Return the [X, Y] coordinate for the center point of the cell that contains the specified text.  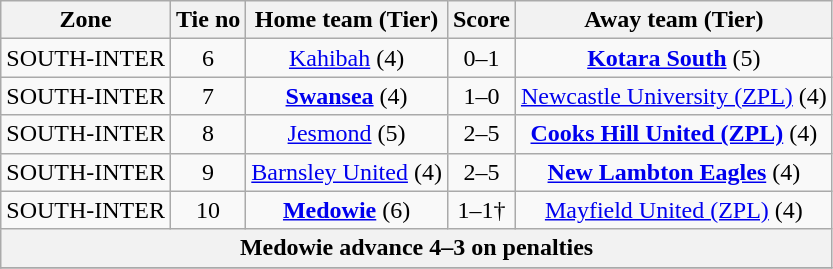
10 [208, 210]
Kotara South (5) [674, 58]
Medowie (6) [347, 210]
Score [481, 20]
1–0 [481, 96]
Cooks Hill United (ZPL) (4) [674, 134]
Mayfield United (ZPL) (4) [674, 210]
Newcastle University (ZPL) (4) [674, 96]
9 [208, 172]
Away team (Tier) [674, 20]
Tie no [208, 20]
Jesmond (5) [347, 134]
Home team (Tier) [347, 20]
8 [208, 134]
Swansea (4) [347, 96]
New Lambton Eagles (4) [674, 172]
1–1† [481, 210]
7 [208, 96]
Kahibah (4) [347, 58]
0–1 [481, 58]
6 [208, 58]
Zone [86, 20]
Barnsley United (4) [347, 172]
Medowie advance 4–3 on penalties [417, 248]
